Determine the (X, Y) coordinate at the center of the cell enclosing the given text.  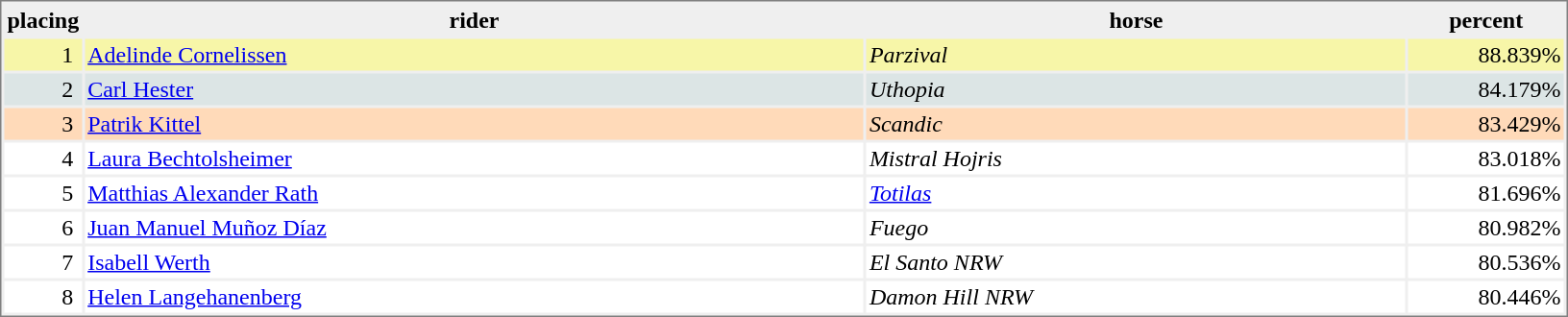
80.446% (1485, 296)
Isabell Werth (475, 261)
rider (475, 19)
Mistral Hojris (1136, 158)
7 (42, 261)
5 (42, 192)
Juan Manuel Muñoz Díaz (475, 227)
Damon Hill NRW (1136, 296)
Fuego (1136, 227)
horse (1136, 19)
88.839% (1485, 54)
1 (42, 54)
4 (42, 158)
placing (42, 19)
Laura Bechtolsheimer (475, 158)
3 (42, 123)
83.429% (1485, 123)
80.982% (1485, 227)
percent (1485, 19)
Totilas (1136, 192)
Scandic (1136, 123)
6 (42, 227)
Patrik Kittel (475, 123)
El Santo NRW (1136, 261)
80.536% (1485, 261)
Uthopia (1136, 88)
Carl Hester (475, 88)
Matthias Alexander Rath (475, 192)
2 (42, 88)
Helen Langehanenberg (475, 296)
Adelinde Cornelissen (475, 54)
84.179% (1485, 88)
83.018% (1485, 158)
81.696% (1485, 192)
8 (42, 296)
Parzival (1136, 54)
